Return the [X, Y] coordinate for the center point of the cell that contains the specified text.  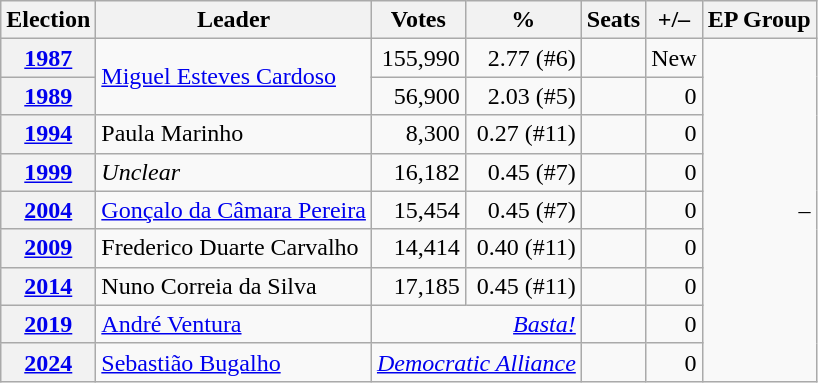
0.27 (#11) [523, 134]
Election [48, 20]
14,414 [418, 248]
2004 [48, 210]
1994 [48, 134]
0.40 (#11) [523, 248]
Frederico Duarte Carvalho [234, 248]
EP Group [759, 20]
Democratic Alliance [476, 362]
– [759, 210]
Votes [418, 20]
Nuno Correia da Silva [234, 286]
Basta! [476, 324]
0.45 (#11) [523, 286]
17,185 [418, 286]
André Ventura [234, 324]
1999 [48, 172]
2009 [48, 248]
2.03 (#5) [523, 96]
56,900 [418, 96]
Unclear [234, 172]
2.77 (#6) [523, 58]
Paula Marinho [234, 134]
2014 [48, 286]
+/– [674, 20]
Seats [613, 20]
2019 [48, 324]
16,182 [418, 172]
155,990 [418, 58]
1987 [48, 58]
Sebastião Bugalho [234, 362]
Gonçalo da Câmara Pereira [234, 210]
2024 [48, 362]
Leader [234, 20]
15,454 [418, 210]
Miguel Esteves Cardoso [234, 77]
% [523, 20]
New [674, 58]
8,300 [418, 134]
1989 [48, 96]
